Scan for the cell matching the given text and deliver its [X, Y] coordinate at center. 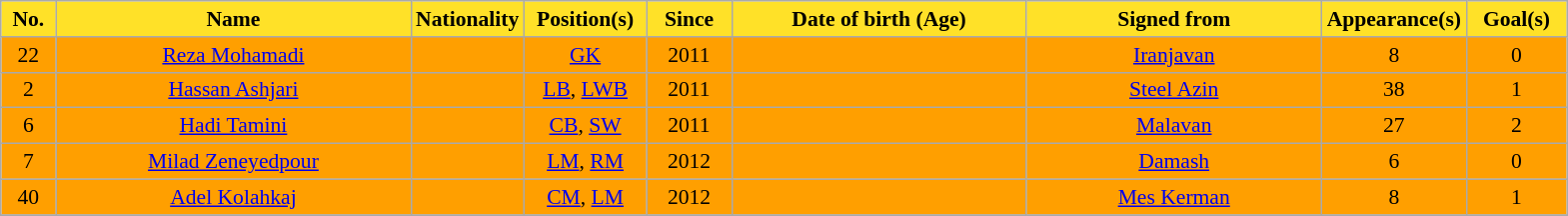
Position(s) [586, 19]
Date of birth (Age) [879, 19]
No. [28, 19]
Hassan Ashjari [234, 90]
Damash [1173, 162]
CM, LM [586, 197]
Iranjavan [1173, 55]
Goal(s) [1516, 19]
38 [1393, 90]
Milad Zeneyedpour [234, 162]
GK [586, 55]
27 [1393, 126]
Adel Kolahkaj [234, 197]
Name [234, 19]
Mes Kerman [1173, 197]
Steel Azin [1173, 90]
LB, LWB [586, 90]
Signed from [1173, 19]
Nationality [468, 19]
CB, SW [586, 126]
LM, RM [586, 162]
Malavan [1173, 126]
40 [28, 197]
7 [28, 162]
Reza Mohamadi [234, 55]
22 [28, 55]
Hadi Tamini [234, 126]
Appearance(s) [1393, 19]
Since [690, 19]
